Extract the [X, Y] coordinate from the center of the cell holding the provided text.  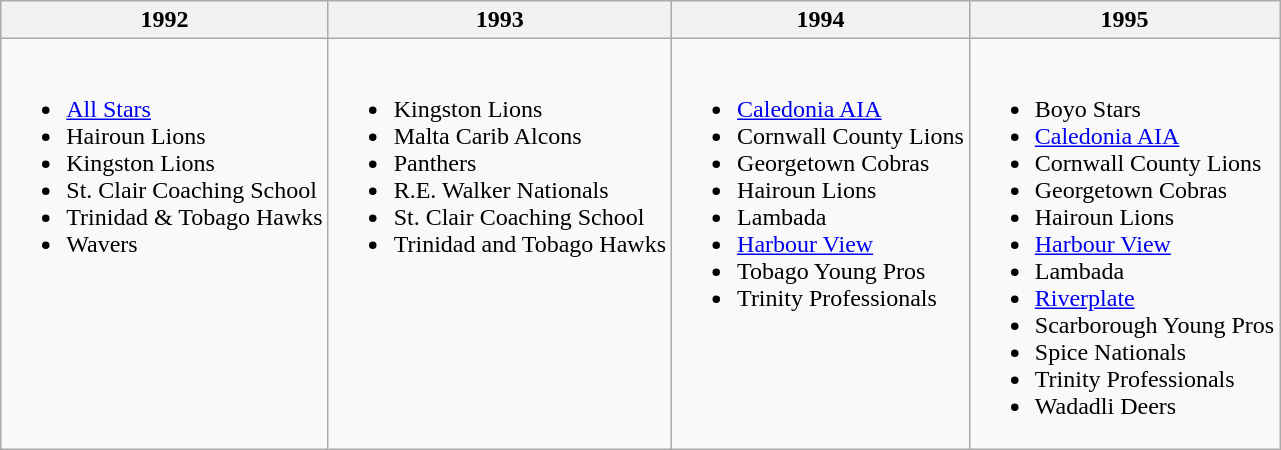
1995 [1124, 20]
Kingston Lions Malta Carib Alcons Panthers R.E. Walker Nationals St. Clair Coaching School Trinidad and Tobago Hawks [500, 244]
Caledonia AIA Cornwall County Lions Georgetown Cobras Hairoun Lions Lambada Harbour View Tobago Young Pros Trinity Professionals [821, 244]
1994 [821, 20]
1992 [164, 20]
1993 [500, 20]
All Stars Hairoun Lions Kingston Lions St. Clair Coaching School Trinidad & Tobago Hawks Wavers [164, 244]
